Return the (X, Y) coordinate for the center point of the cell that contains the specified text.  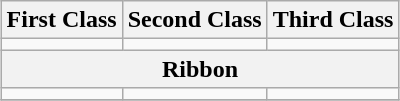
Third Class (333, 20)
Second Class (194, 20)
Ribbon (200, 69)
First Class (62, 20)
